Pinpoint the cell where the given text exists, returning its [x, y] midpoint coordinate. 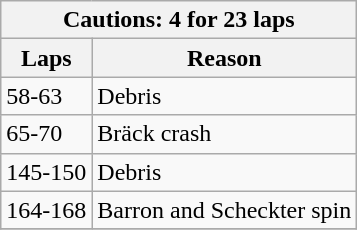
164-168 [46, 210]
145-150 [46, 172]
Cautions: 4 for 23 laps [179, 20]
65-70 [46, 134]
Laps [46, 58]
58-63 [46, 96]
Barron and Scheckter spin [224, 210]
Reason [224, 58]
Bräck crash [224, 134]
